Identify which cell holds the provided text, then report its (x, y) central coordinate. 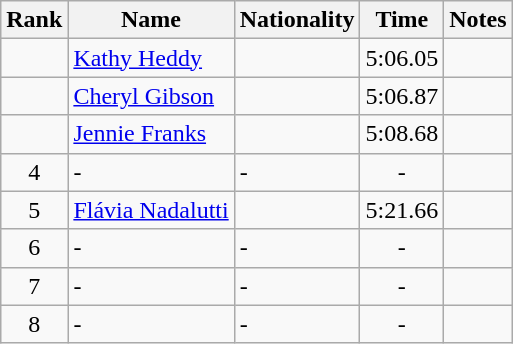
5:06.87 (402, 96)
5:21.66 (402, 210)
Name (151, 20)
Rank (34, 20)
5:08.68 (402, 134)
Cheryl Gibson (151, 96)
Time (402, 20)
Kathy Heddy (151, 58)
7 (34, 286)
6 (34, 248)
5 (34, 210)
Notes (478, 20)
5:06.05 (402, 58)
Jennie Franks (151, 134)
Flávia Nadalutti (151, 210)
Nationality (297, 20)
4 (34, 172)
8 (34, 324)
